Scan for the cell matching the given text and deliver its (x, y) coordinate at center. 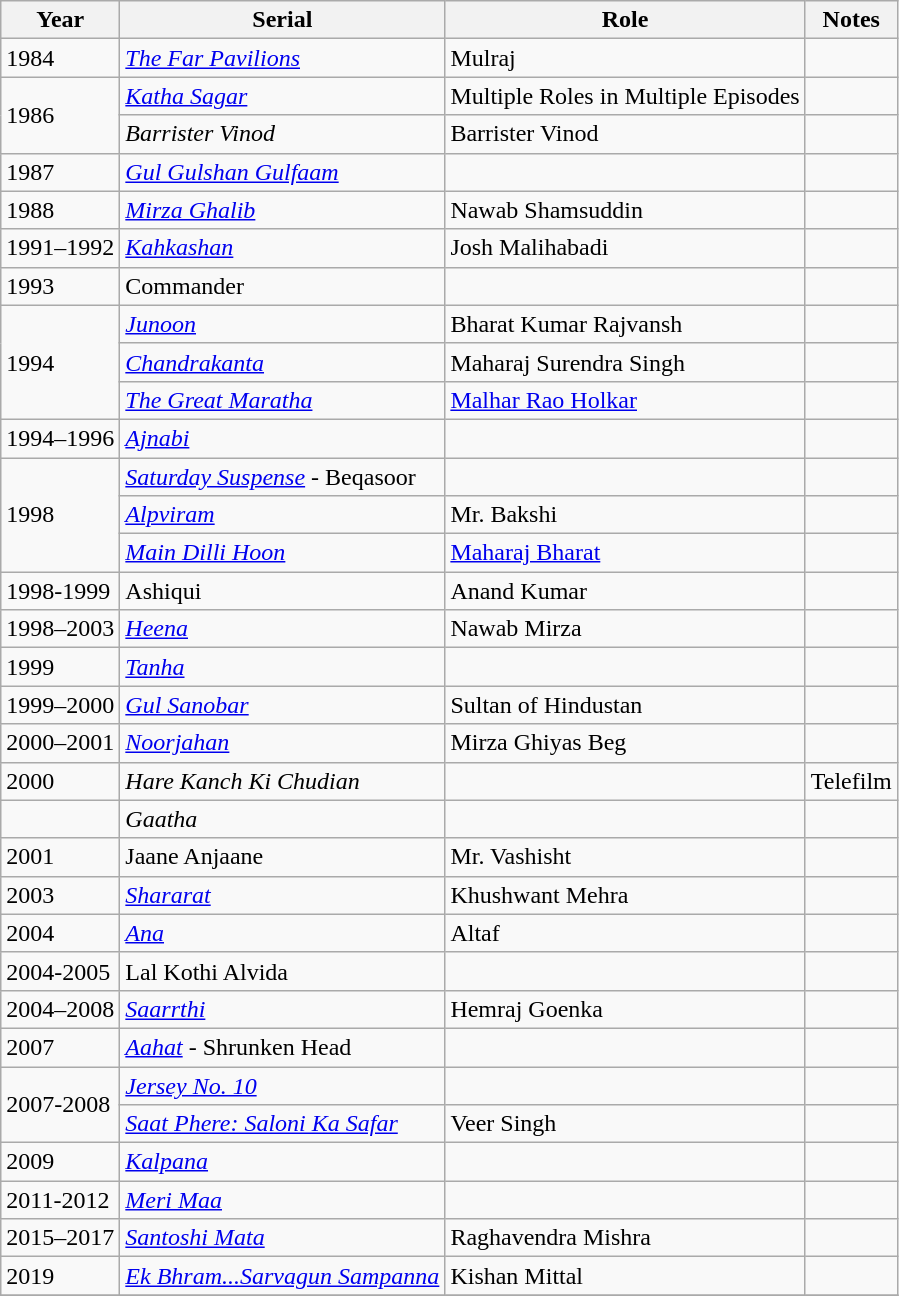
The Great Maratha (282, 400)
Anand Kumar (625, 591)
Mirza Ghiyas Beg (625, 743)
Mr. Bakshi (625, 515)
Jaane Anjaane (282, 857)
Ajnabi (282, 438)
Malhar Rao Holkar (625, 400)
Gaatha (282, 819)
The Far Pavilions (282, 58)
Telefilm (851, 781)
Hemraj Goenka (625, 1009)
2000 (60, 781)
2007 (60, 1047)
Alpviram (282, 515)
1999 (60, 667)
Kahkashan (282, 248)
Shararat (282, 895)
Josh Malihabadi (625, 248)
Mirza Ghalib (282, 210)
Ana (282, 933)
2015–2017 (60, 1238)
Maharaj Surendra Singh (625, 362)
2003 (60, 895)
1998 (60, 515)
2007-2008 (60, 1104)
1993 (60, 286)
Year (60, 20)
Saarrthi (282, 1009)
Gul Gulshan Gulfaam (282, 172)
Junoon (282, 324)
2011-2012 (60, 1200)
Chandrakanta (282, 362)
1987 (60, 172)
Katha Sagar (282, 96)
2001 (60, 857)
1994 (60, 362)
Notes (851, 20)
Raghavendra Mishra (625, 1238)
Jersey No. 10 (282, 1085)
Khushwant Mehra (625, 895)
1998–2003 (60, 629)
Hare Kanch Ki Chudian (282, 781)
1986 (60, 115)
Main Dilli Hoon (282, 553)
2004–2008 (60, 1009)
1984 (60, 58)
1991–1992 (60, 248)
Gul Sanobar (282, 705)
Kalpana (282, 1162)
Nawab Mirza (625, 629)
Tanha (282, 667)
Aahat - Shrunken Head (282, 1047)
Kishan Mittal (625, 1276)
Saturday Suspense - Beqasoor (282, 477)
2019 (60, 1276)
2009 (60, 1162)
Multiple Roles in Multiple Episodes (625, 96)
1994–1996 (60, 438)
2004-2005 (60, 971)
Bharat Kumar Rajvansh (625, 324)
2004 (60, 933)
1998-1999 (60, 591)
Santoshi Mata (282, 1238)
Veer Singh (625, 1124)
Mulraj (625, 58)
Meri Maa (282, 1200)
Saat Phere: Saloni Ka Safar (282, 1124)
Nawab Shamsuddin (625, 210)
Heena (282, 629)
Lal Kothi Alvida (282, 971)
Altaf (625, 933)
Maharaj Bharat (625, 553)
Noorjahan (282, 743)
Ek Bhram...Sarvagun Sampanna (282, 1276)
2000–2001 (60, 743)
Serial (282, 20)
Role (625, 20)
1988 (60, 210)
Sultan of Hindustan (625, 705)
Commander (282, 286)
Mr. Vashisht (625, 857)
1999–2000 (60, 705)
Ashiqui (282, 591)
